Identify which cell holds the provided text, then report its (X, Y) central coordinate. 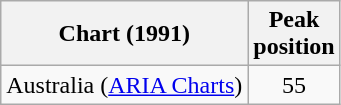
Australia (ARIA Charts) (124, 85)
55 (294, 85)
Peakposition (294, 34)
Chart (1991) (124, 34)
